Identify which cell holds the provided text, then report its (X, Y) central coordinate. 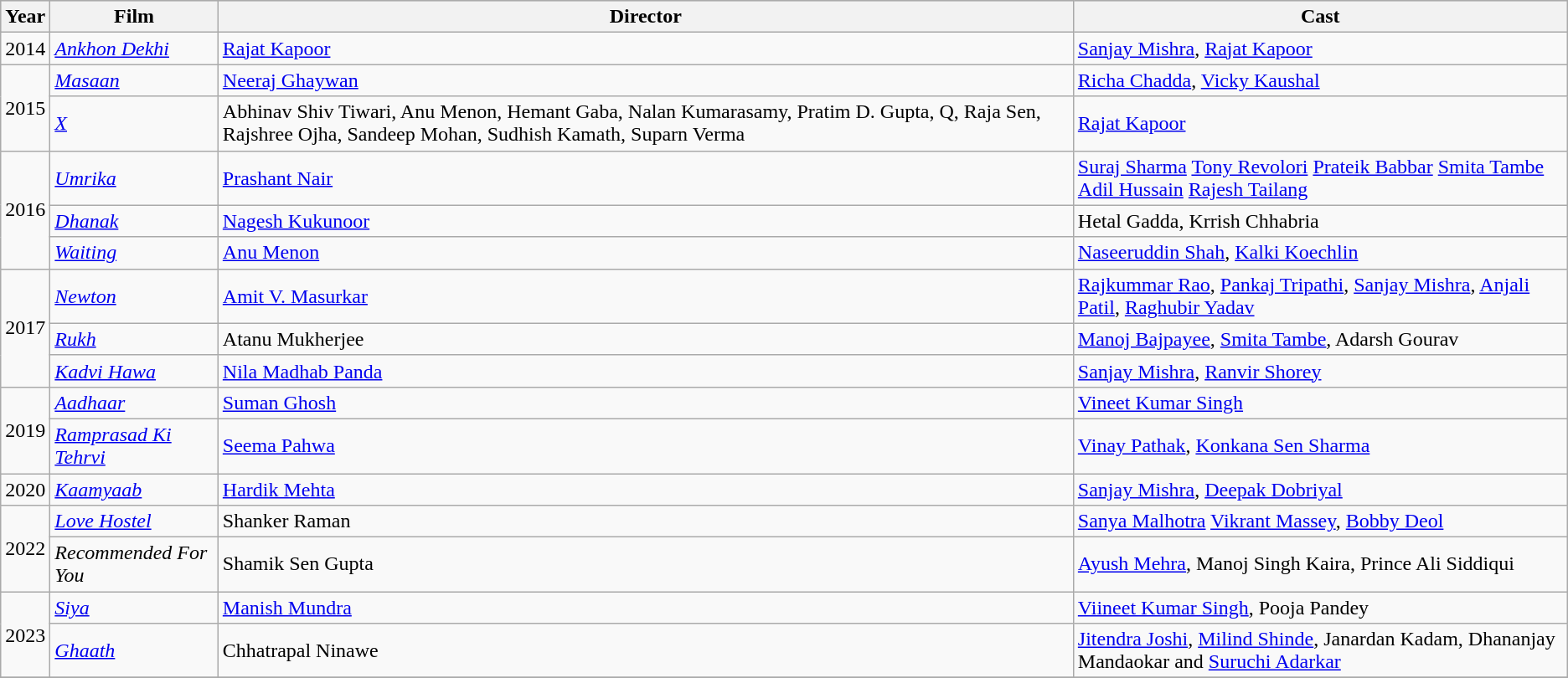
Richa Chadda, Vicky Kaushal (1320, 80)
2020 (25, 490)
Cast (1320, 17)
Recommended For You (134, 564)
2022 (25, 549)
Prashant Nair (645, 177)
Ayush Mehra, Manoj Singh Kaira, Prince Ali Siddiqui (1320, 564)
Kaamyaab (134, 490)
Siya (134, 608)
Sanjay Mishra, Deepak Dobriyal (1320, 490)
Waiting (134, 253)
2014 (25, 49)
Vineet Kumar Singh (1320, 403)
Hardik Mehta (645, 490)
Suraj Sharma Tony Revolori Prateik Babbar Smita Tambe Adil Hussain Rajesh Tailang (1320, 177)
2023 (25, 634)
Jitendra Joshi, Milind Shinde, Janardan Kadam, Dhananjay Mandaokar and Suruchi Adarkar (1320, 651)
2016 (25, 209)
Naseeruddin Shah, Kalki Koechlin (1320, 253)
X (134, 124)
Nagesh Kukunoor (645, 221)
Atanu Mukherjee (645, 339)
Sanjay Mishra, Rajat Kapoor (1320, 49)
Amit V. Masurkar (645, 296)
Director (645, 17)
2017 (25, 328)
Shanker Raman (645, 521)
Dhanak (134, 221)
Ghaath (134, 651)
Manish Mundra (645, 608)
Year (25, 17)
Ramprasad Ki Tehrvi (134, 445)
Rukh (134, 339)
Kadvi Hawa (134, 371)
Sanjay Mishra, Ranvir Shorey (1320, 371)
Suman Ghosh (645, 403)
Sanya Malhotra Vikrant Massey, Bobby Deol (1320, 521)
Viineet Kumar Singh, Pooja Pandey (1320, 608)
2015 (25, 107)
2019 (25, 430)
Anu Menon (645, 253)
Umrika (134, 177)
Film (134, 17)
Shamik Sen Gupta (645, 564)
Vinay Pathak, Konkana Sen Sharma (1320, 445)
Masaan (134, 80)
Ankhon Dekhi (134, 49)
Seema Pahwa (645, 445)
Chhatrapal Ninawe (645, 651)
Newton (134, 296)
Neeraj Ghaywan (645, 80)
Nila Madhab Panda (645, 371)
Manoj Bajpayee, Smita Tambe, Adarsh Gourav (1320, 339)
Hetal Gadda, Krrish Chhabria (1320, 221)
Aadhaar (134, 403)
Rajkummar Rao, Pankaj Tripathi, Sanjay Mishra, Anjali Patil, Raghubir Yadav (1320, 296)
Love Hostel (134, 521)
